Detect which cell encompasses the target text, then output its [X, Y] center coordinate. 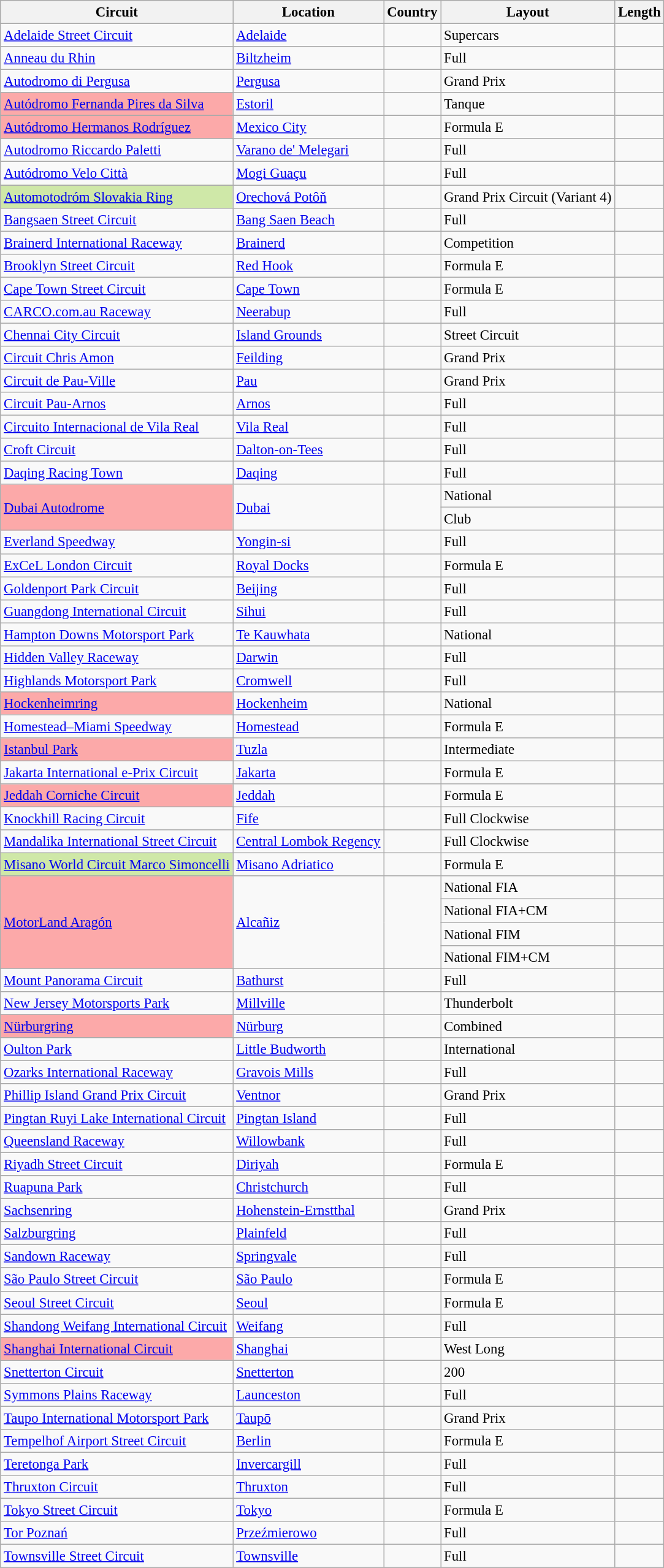
Tokyo Street Circuit [116, 1510]
Cromwell [308, 680]
Varano de' Melegari [308, 150]
Little Budworth [308, 1049]
Circuit de Pau-Ville [116, 381]
Layout [528, 12]
Hampton Downs Motorsport Park [116, 634]
Adelaide Street Circuit [116, 36]
Highlands Motorsport Park [116, 680]
Snetterton Circuit [116, 1372]
Townsville Street Circuit [116, 1556]
Przeźmierowo [308, 1533]
Pergusa [308, 82]
West Long [528, 1349]
Anneau du Rhin [116, 58]
Feilding [308, 358]
Yongin-si [308, 542]
Hockenheimring [116, 704]
Shanghai [308, 1349]
Plainfeld [308, 1233]
Invercargill [308, 1464]
Autódromo Hermanos Rodríguez [116, 127]
Daqing Racing Town [116, 473]
Tempelhof Airport Street Circuit [116, 1441]
Christchurch [308, 1187]
São Paulo [308, 1280]
CARCO.com.au Raceway [116, 312]
National FIM+CM [528, 957]
Brainerd [308, 243]
Thruxton Circuit [116, 1487]
Knockhill Racing Circuit [116, 819]
Mexico City [308, 127]
Phillip Island Grand Prix Circuit [116, 1095]
Ozarks International Raceway [116, 1072]
Mogi Guaçu [308, 173]
Jakarta International e-Prix Circuit [116, 773]
Central Lombok Regency [308, 842]
Taupō [308, 1418]
Istanbul Park [116, 750]
National FIA+CM [528, 911]
Mount Panorama Circuit [116, 980]
Goldenport Park Circuit [116, 588]
Bangsaen Street Circuit [116, 219]
Launceston [308, 1395]
Autodromo Riccardo Paletti [116, 150]
Intermediate [528, 750]
Circuito Internacional de Vila Real [116, 427]
Neerabup [308, 312]
Gravois Mills [308, 1072]
Bathurst [308, 980]
Shandong Weifang International Circuit [116, 1326]
Snetterton [308, 1372]
Willowbank [308, 1141]
Club [528, 519]
Tor Poznań [116, 1533]
Mandalika International Street Circuit [116, 842]
Jeddah Corniche Circuit [116, 796]
Cape Town Street Circuit [116, 289]
Diriyah [308, 1165]
Shanghai International Circuit [116, 1349]
Symmons Plains Raceway [116, 1395]
Misano Adriatico [308, 865]
Location [308, 12]
São Paulo Street Circuit [116, 1280]
Autodromo di Pergusa [116, 82]
Dalton-on-Tees [308, 450]
Tuzla [308, 750]
International [528, 1049]
Orechová Potôň [308, 197]
Seoul [308, 1303]
Seoul Street Circuit [116, 1303]
Vila Real [308, 427]
Homestead–Miami Speedway [116, 726]
Royal Docks [308, 565]
Millville [308, 1003]
Red Hook [308, 265]
Ventnor [308, 1095]
Sandown Raceway [116, 1257]
Tanque [528, 104]
Dubai Autodrome [116, 508]
Daqing [308, 473]
Chennai City Circuit [116, 335]
Thunderbolt [528, 1003]
Island Grounds [308, 335]
Salzburgring [116, 1233]
Bang Saen Beach [308, 219]
Weifang [308, 1326]
New Jersey Motorsports Park [116, 1003]
Nürburgring [116, 1026]
Circuit Chris Amon [116, 358]
200 [528, 1372]
Queensland Raceway [116, 1141]
Jeddah [308, 796]
Springvale [308, 1257]
Tokyo [308, 1510]
ExCeL London Circuit [116, 565]
Thruxton [308, 1487]
MotorLand Aragón [116, 923]
Circuit Pau-Arnos [116, 404]
Pingtan Island [308, 1118]
Country [412, 12]
Arnos [308, 404]
Estoril [308, 104]
Misano World Circuit Marco Simoncelli [116, 865]
Hidden Valley Raceway [116, 658]
Autódromo Velo Città [116, 173]
Grand Prix Circuit (Variant 4) [528, 197]
Jakarta [308, 773]
Ruapuna Park [116, 1187]
Beijing [308, 588]
Pingtan Ruyi Lake International Circuit [116, 1118]
Taupo International Motorsport Park [116, 1418]
Darwin [308, 658]
Homestead [308, 726]
Supercars [528, 36]
Hockenheim [308, 704]
Everland Speedway [116, 542]
Berlin [308, 1441]
Length [639, 12]
Riyadh Street Circuit [116, 1165]
Oulton Park [116, 1049]
Guangdong International Circuit [116, 611]
National FIM [528, 934]
Street Circuit [528, 335]
Brooklyn Street Circuit [116, 265]
Dubai [308, 508]
Combined [528, 1026]
Alcañiz [308, 923]
Hohenstein-Ernstthal [308, 1211]
Townsville [308, 1556]
Teretonga Park [116, 1464]
Croft Circuit [116, 450]
Biltzheim [308, 58]
National FIA [528, 888]
Sachsenring [116, 1211]
Automotodróm Slovakia Ring [116, 197]
Cape Town [308, 289]
Fife [308, 819]
Brainerd International Raceway [116, 243]
Competition [528, 243]
Te Kauwhata [308, 634]
Autódromo Fernanda Pires da Silva [116, 104]
Pau [308, 381]
Nürburg [308, 1026]
Adelaide [308, 36]
Sihui [308, 611]
Circuit [116, 12]
